Scan for the cell matching the given text and deliver its [x, y] coordinate at center. 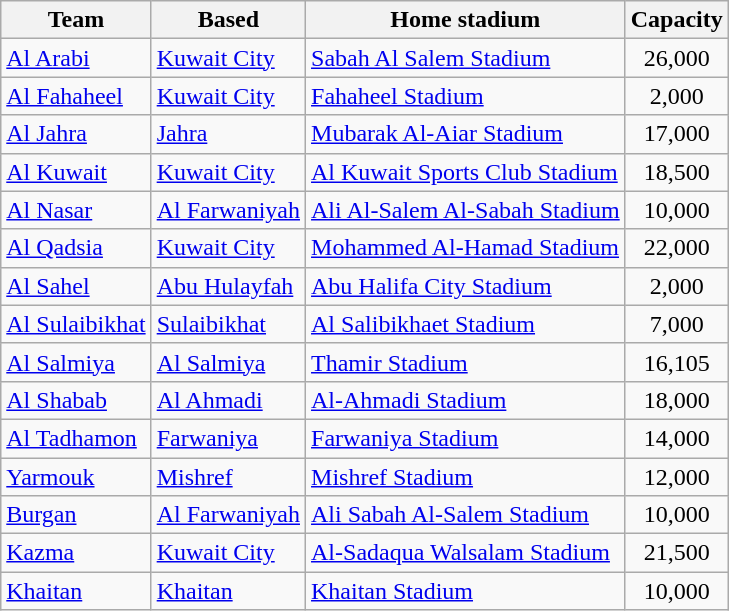
Ali Al-Salem Al-Sabah Stadium [466, 210]
Sabah Al Salem Stadium [466, 58]
Al Arabi [76, 58]
Thamir Stadium [466, 362]
26,000 [676, 58]
Farwaniya Stadium [466, 438]
Mishref Stadium [466, 477]
Home stadium [466, 20]
Al Tadhamon [76, 438]
Jahra [228, 134]
Al Nasar [76, 210]
7,000 [676, 324]
21,500 [676, 553]
Fahaheel Stadium [466, 96]
17,000 [676, 134]
Al Fahaheel [76, 96]
Ali Sabah Al-Salem Stadium [466, 515]
Burgan [76, 515]
Al-Ahmadi Stadium [466, 400]
12,000 [676, 477]
16,105 [676, 362]
Al Kuwait Sports Club Stadium [466, 172]
22,000 [676, 248]
18,000 [676, 400]
Al Ahmadi [228, 400]
Abu Hulayfah [228, 286]
Kazma [76, 553]
Al Qadsia [76, 248]
Al Jahra [76, 134]
Al Shabab [76, 400]
Al Kuwait [76, 172]
14,000 [676, 438]
Mubarak Al-Aiar Stadium [466, 134]
Mohammed Al-Hamad Stadium [466, 248]
Al Salibikhaet Stadium [466, 324]
Team [76, 20]
Capacity [676, 20]
Farwaniya [228, 438]
18,500 [676, 172]
Mishref [228, 477]
Al Sulaibikhat [76, 324]
Al-Sadaqua Walsalam Stadium [466, 553]
Abu Halifa City Stadium [466, 286]
Yarmouk [76, 477]
Based [228, 20]
Khaitan Stadium [466, 591]
Sulaibikhat [228, 324]
Al Sahel [76, 286]
